Locate the cell with the specified text and output its [X, Y] center coordinate. 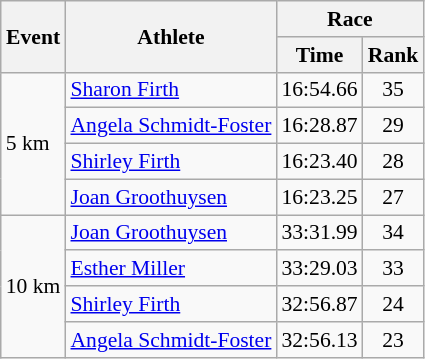
Event [34, 36]
28 [394, 162]
5 km [34, 143]
16:23.25 [319, 197]
Esther Miller [170, 269]
33:31.99 [319, 233]
32:56.13 [319, 340]
16:23.40 [319, 162]
Sharon Firth [170, 90]
27 [394, 197]
23 [394, 340]
Athlete [170, 36]
Race [350, 19]
29 [394, 126]
32:56.87 [319, 304]
33:29.03 [319, 269]
33 [394, 269]
16:28.87 [319, 126]
35 [394, 90]
34 [394, 233]
Time [319, 55]
16:54.66 [319, 90]
10 km [34, 286]
24 [394, 304]
Rank [394, 55]
